Provide the [X, Y] coordinate of the cell's center where the given text is located.  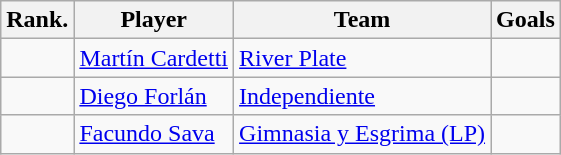
Martín Cardetti [154, 58]
Team [362, 20]
Goals [526, 20]
Diego Forlán [154, 96]
Rank. [38, 20]
Player [154, 20]
Independiente [362, 96]
River Plate [362, 58]
Gimnasia y Esgrima (LP) [362, 134]
Facundo Sava [154, 134]
